Return (x, y) of the center of cell containing provided text 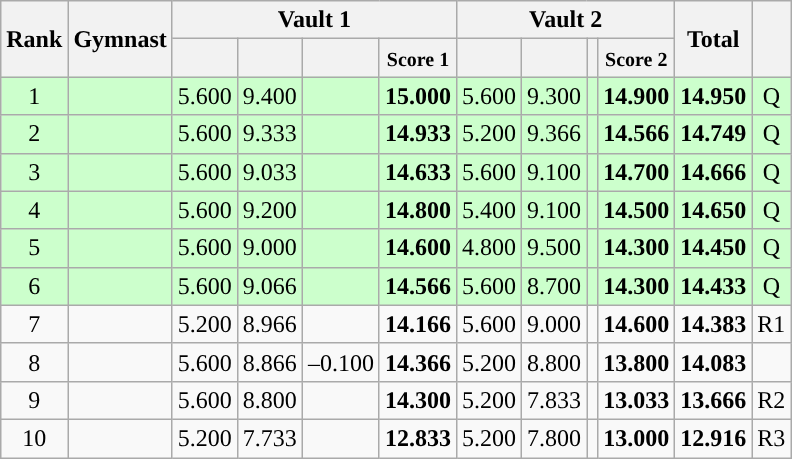
14.433 (714, 286)
13.000 (636, 438)
9.500 (554, 248)
4.800 (490, 248)
R3 (772, 438)
8.700 (554, 286)
13.800 (636, 362)
8 (34, 362)
9.200 (270, 210)
Score 1 (418, 58)
Vault 2 (566, 20)
12.833 (418, 438)
9.033 (270, 172)
14.383 (714, 324)
14.900 (636, 96)
4 (34, 210)
8.866 (270, 362)
5 (34, 248)
14.633 (418, 172)
9.400 (270, 96)
7.800 (554, 438)
Vault 1 (314, 20)
14.800 (418, 210)
14.450 (714, 248)
15.000 (418, 96)
13.666 (714, 400)
14.650 (714, 210)
14.666 (714, 172)
Score 2 (636, 58)
9.300 (554, 96)
5.400 (490, 210)
8.966 (270, 324)
R2 (772, 400)
14.700 (636, 172)
14.166 (418, 324)
9.066 (270, 286)
10 (34, 438)
14.749 (714, 134)
–0.100 (340, 362)
9.366 (554, 134)
14.366 (418, 362)
14.933 (418, 134)
R1 (772, 324)
Gymnast (120, 39)
9 (34, 400)
7 (34, 324)
1 (34, 96)
Total (714, 39)
12.916 (714, 438)
Rank (34, 39)
3 (34, 172)
9.333 (270, 134)
6 (34, 286)
14.083 (714, 362)
2 (34, 134)
14.500 (636, 210)
13.033 (636, 400)
7.733 (270, 438)
14.950 (714, 96)
7.833 (554, 400)
